Detect which cell encompasses the target text, then output its (x, y) center coordinate. 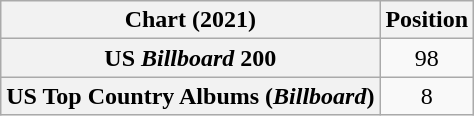
Position (427, 20)
US Top Country Albums (Billboard) (190, 96)
Chart (2021) (190, 20)
98 (427, 58)
8 (427, 96)
US Billboard 200 (190, 58)
